For the text-containing cell, return its midpoint in [x, y] coordinate format. 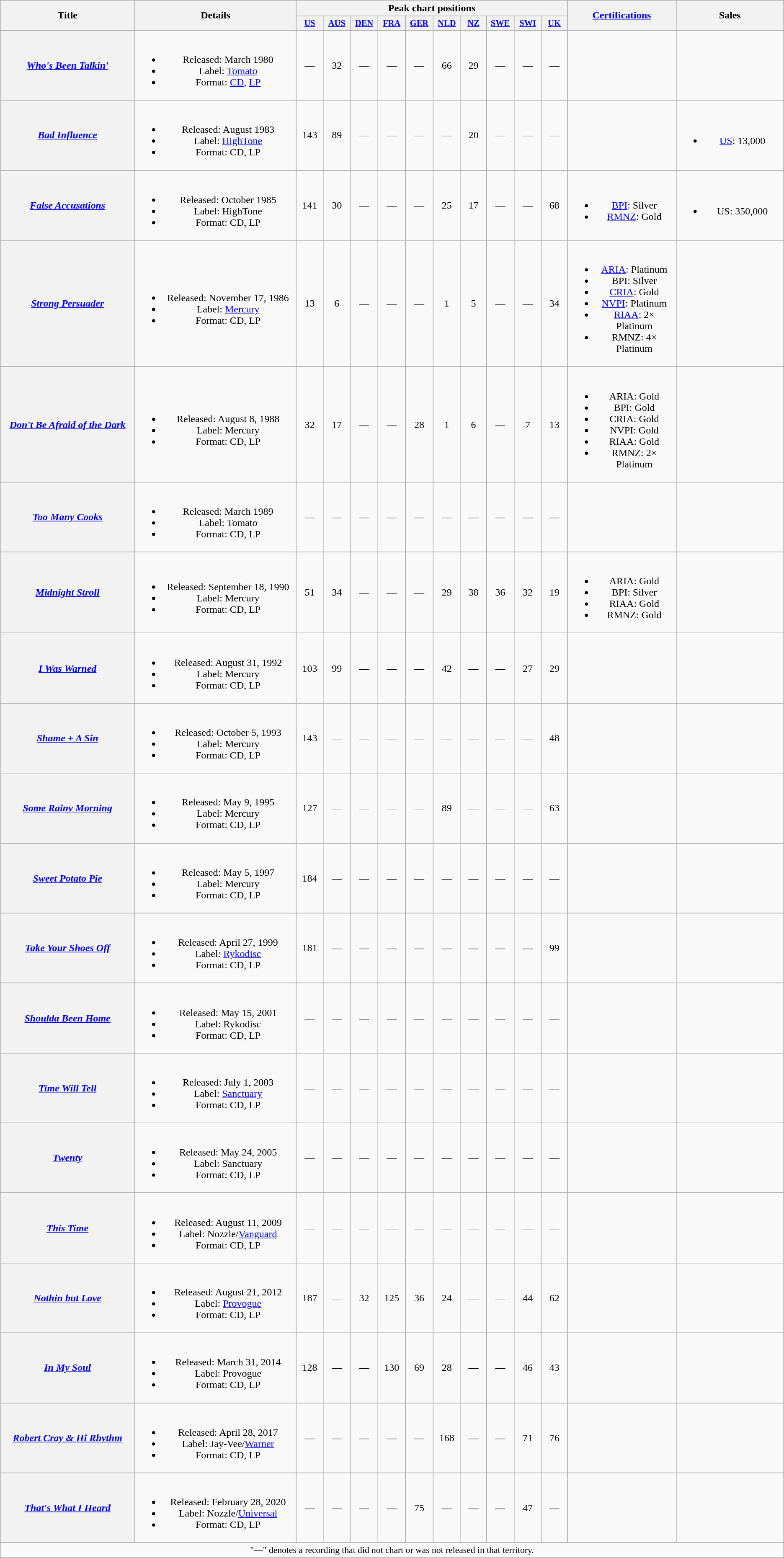
US: 13,000 [730, 136]
Shame + A Sin [68, 738]
Twenty [68, 1158]
Released: August 8, 1988Label: MercuryFormat: CD, LP [216, 425]
AUS [337, 23]
Robert Cray & Hi Rhythm [68, 1438]
Released: March 1980Label: TomatoFormat: CD, LP [216, 65]
25 [447, 205]
Certifications [622, 15]
130 [391, 1368]
GER [419, 23]
71 [528, 1438]
Title [68, 15]
43 [554, 1368]
62 [554, 1297]
76 [554, 1438]
Shoulda Been Home [68, 1018]
Who's Been Talkin' [68, 65]
Released: October 5, 1993Label: MercuryFormat: CD, LP [216, 738]
US [309, 23]
46 [528, 1368]
ARIA: PlatinumBPI: SilverCRIA: GoldNVPI: PlatinumRIAA: 2× PlatinumRMNZ: 4× Platinum [622, 304]
Released: February 28, 2020Label: Nozzle/UniversalFormat: CD, LP [216, 1508]
SWE [500, 23]
Released: May 5, 1997Label: MercuryFormat: CD, LP [216, 878]
38 [474, 593]
51 [309, 593]
Released: August 21, 2012Label: ProvogueFormat: CD, LP [216, 1297]
US: 350,000 [730, 205]
20 [474, 136]
Released: March 1989Label: TomatoFormat: CD, LP [216, 517]
That's What I Heard [68, 1508]
68 [554, 205]
Released: April 28, 2017Label: Jay-Vee/WarnerFormat: CD, LP [216, 1438]
103 [309, 668]
Nothin but Love [68, 1297]
Released: August 1983Label: HighToneFormat: CD, LP [216, 136]
181 [309, 948]
Take Your Shoes Off [68, 948]
19 [554, 593]
48 [554, 738]
I Was Warned [68, 668]
30 [337, 205]
Released: May 15, 2001Label: RykodiscFormat: CD, LP [216, 1018]
127 [309, 808]
Released: May 24, 2005Label: SanctuaryFormat: CD, LP [216, 1158]
44 [528, 1297]
5 [474, 304]
Sweet Potato Pie [68, 878]
SWI [528, 23]
ARIA: GoldBPI: SilverRIAA: GoldRMNZ: Gold [622, 593]
Bad Influence [68, 136]
Released: November 17, 1986Label: MercuryFormat: CD, LP [216, 304]
27 [528, 668]
BPI: SilverRMNZ: Gold [622, 205]
42 [447, 668]
Released: May 9, 1995Label: MercuryFormat: CD, LP [216, 808]
Released: September 18, 1990Label: MercuryFormat: CD, LP [216, 593]
Released: April 27, 1999Label: RykodiscFormat: CD, LP [216, 948]
125 [391, 1297]
141 [309, 205]
UK [554, 23]
"—" denotes a recording that did not chart or was not released in that territory. [392, 1550]
False Accusations [68, 205]
DEN [364, 23]
Too Many Cooks [68, 517]
Released: August 11, 2009Label: Nozzle/VanguardFormat: CD, LP [216, 1228]
Released: October 1985Label: HighToneFormat: CD, LP [216, 205]
Strong Persuader [68, 304]
47 [528, 1508]
7 [528, 425]
128 [309, 1368]
187 [309, 1297]
NLD [447, 23]
Sales [730, 15]
Peak chart positions [431, 8]
Don't Be Afraid of the Dark [68, 425]
NZ [474, 23]
FRA [391, 23]
66 [447, 65]
ARIA: GoldBPI: GoldCRIA: GoldNVPI: GoldRIAA: GoldRMNZ: 2× Platinum [622, 425]
This Time [68, 1228]
75 [419, 1508]
Released: July 1, 2003Label: SanctuaryFormat: CD, LP [216, 1088]
Some Rainy Morning [68, 808]
Midnight Stroll [68, 593]
184 [309, 878]
168 [447, 1438]
Released: August 31, 1992Label: MercuryFormat: CD, LP [216, 668]
63 [554, 808]
Details [216, 15]
24 [447, 1297]
In My Soul [68, 1368]
Time Will Tell [68, 1088]
69 [419, 1368]
Released: March 31, 2014Label: ProvogueFormat: CD, LP [216, 1368]
